Extract the (x, y) coordinate from the center of the cell holding the provided text.  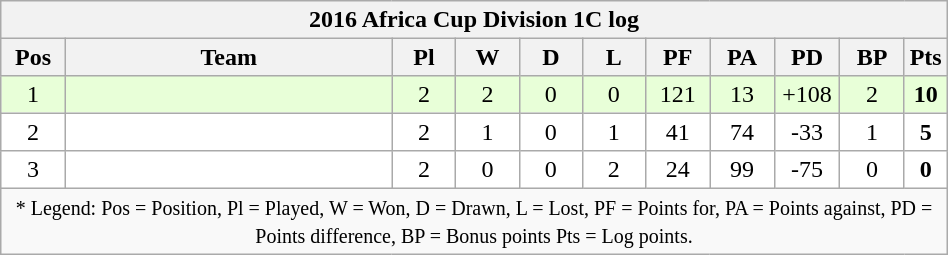
5 (926, 132)
41 (678, 132)
PF (678, 56)
D (550, 56)
13 (742, 94)
PA (742, 56)
74 (742, 132)
3 (34, 170)
24 (678, 170)
Pos (34, 56)
W (488, 56)
-75 (807, 170)
Team (228, 56)
10 (926, 94)
PD (807, 56)
Pl (424, 56)
Pts (926, 56)
2016 Africa Cup Division 1C log (474, 20)
BP (872, 56)
99 (742, 170)
+108 (807, 94)
L (614, 56)
-33 (807, 132)
121 (678, 94)
